Capture the cell that displays the provided text and extract its [x, y] central coordinate. 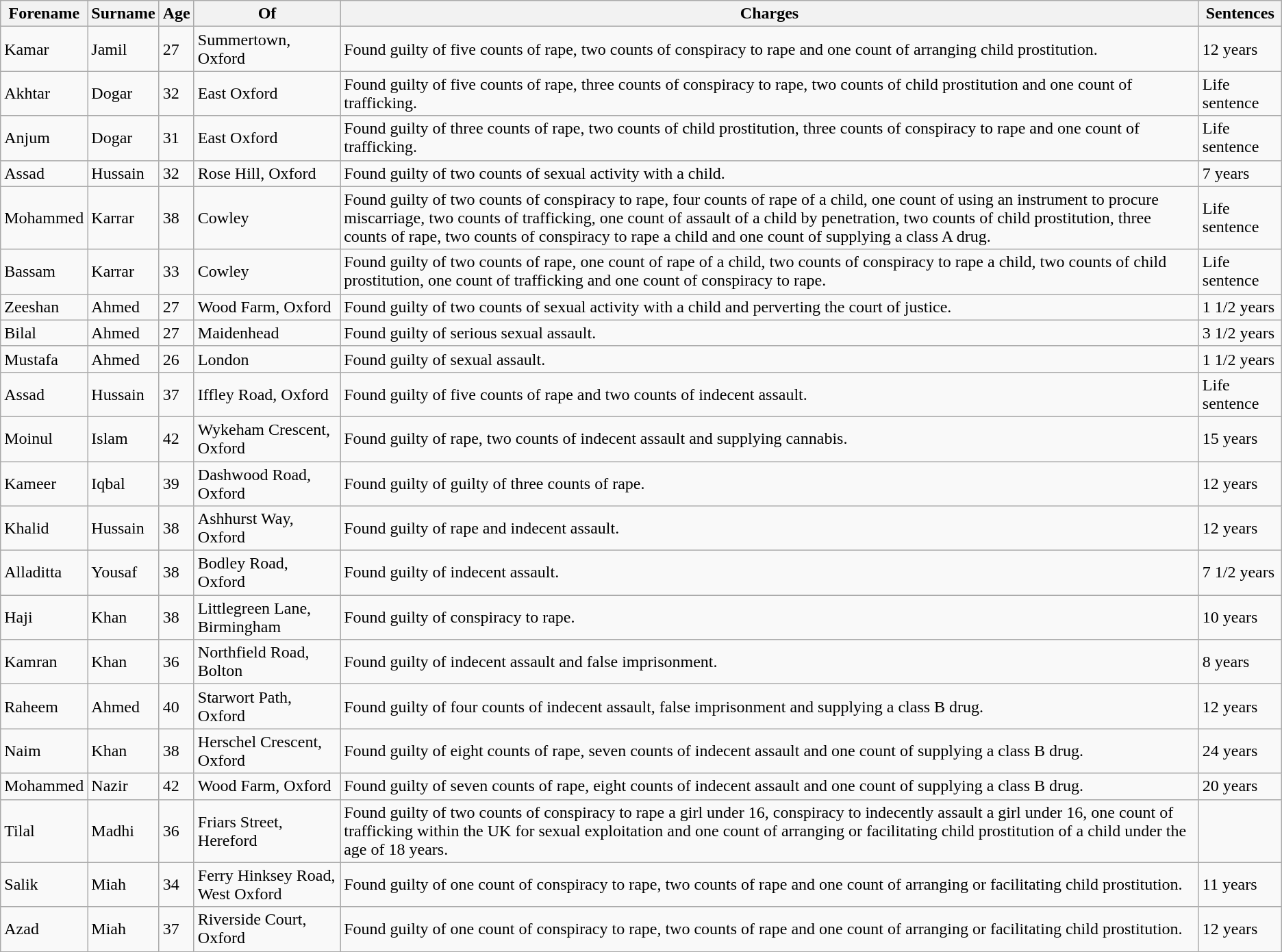
Dashwood Road, Oxford [267, 484]
Salik [44, 885]
34 [177, 885]
15 years [1240, 438]
Found guilty of indecent assault. [770, 573]
Alladitta [44, 573]
Found guilty of rape, two counts of indecent assault and supplying cannabis. [770, 438]
11 years [1240, 885]
Herschel Crescent, Oxford [267, 751]
Northfield Road, Bolton [267, 662]
Moinul [44, 438]
Akhtar [44, 93]
31 [177, 138]
Age [177, 14]
Iffley Road, Oxford [267, 394]
Found guilty of rape and indecent assault. [770, 529]
Found guilty of five counts of rape and two counts of indecent assault. [770, 394]
Anjum [44, 138]
26 [177, 359]
Ashhurst Way, Oxford [267, 529]
Kamran [44, 662]
Found guilty of serious sexual assault. [770, 333]
10 years [1240, 618]
Forename [44, 14]
Found guilty of conspiracy to rape. [770, 618]
Madhi [123, 831]
Found guilty of five counts of rape, three counts of conspiracy to rape, two counts of child prostitution and one count of trafficking. [770, 93]
33 [177, 271]
Found guilty of four counts of indecent assault, false imprisonment and supplying a class B drug. [770, 707]
Starwort Path, Oxford [267, 707]
Found guilty of two counts of sexual activity with a child and perverting the court of justice. [770, 307]
Of [267, 14]
Kameer [44, 484]
Found guilty of indecent assault and false imprisonment. [770, 662]
Yousaf [123, 573]
Found guilty of seven counts of rape, eight counts of indecent assault and one count of supplying a class B drug. [770, 786]
Found guilty of two counts of sexual activity with a child. [770, 173]
Littlegreen Lane, Birmingham [267, 618]
40 [177, 707]
24 years [1240, 751]
Naim [44, 751]
Bodley Road, Oxford [267, 573]
Tilal [44, 831]
Surname [123, 14]
Islam [123, 438]
Found guilty of guilty of three counts of rape. [770, 484]
Kamar [44, 49]
Wykeham Crescent, Oxford [267, 438]
8 years [1240, 662]
7 years [1240, 173]
Zeeshan [44, 307]
Nazir [123, 786]
39 [177, 484]
Jamil [123, 49]
London [267, 359]
Raheem [44, 707]
Friars Street, Hereford [267, 831]
Haji [44, 618]
7 1/2 years [1240, 573]
Ferry Hinksey Road, West Oxford [267, 885]
Found guilty of eight counts of rape, seven counts of indecent assault and one count of supplying a class B drug. [770, 751]
Riverside Court, Oxford [267, 929]
Maidenhead [267, 333]
Bassam [44, 271]
Khalid [44, 529]
Summertown, Oxford [267, 49]
Azad [44, 929]
Found guilty of five counts of rape, two counts of conspiracy to rape and one count of arranging child prostitution. [770, 49]
Rose Hill, Oxford [267, 173]
Bilal [44, 333]
20 years [1240, 786]
Charges [770, 14]
Found guilty of three counts of rape, two counts of child prostitution, three counts of conspiracy to rape and one count of trafficking. [770, 138]
Mustafa [44, 359]
3 1/2 years [1240, 333]
Found guilty of sexual assault. [770, 359]
Iqbal [123, 484]
Sentences [1240, 14]
